Locate the cell with the specified text and output its (x, y) center coordinate. 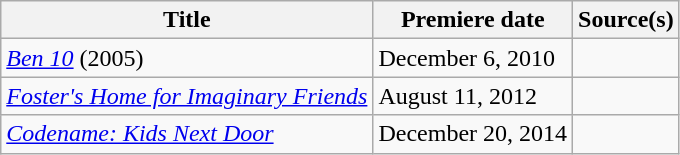
Ben 10 (2005) (187, 58)
Source(s) (626, 20)
December 20, 2014 (473, 134)
August 11, 2012 (473, 96)
Codename: Kids Next Door (187, 134)
Foster's Home for Imaginary Friends (187, 96)
Premiere date (473, 20)
December 6, 2010 (473, 58)
Title (187, 20)
